Determine the (x, y) coordinate at the center of the cell enclosing the given text.  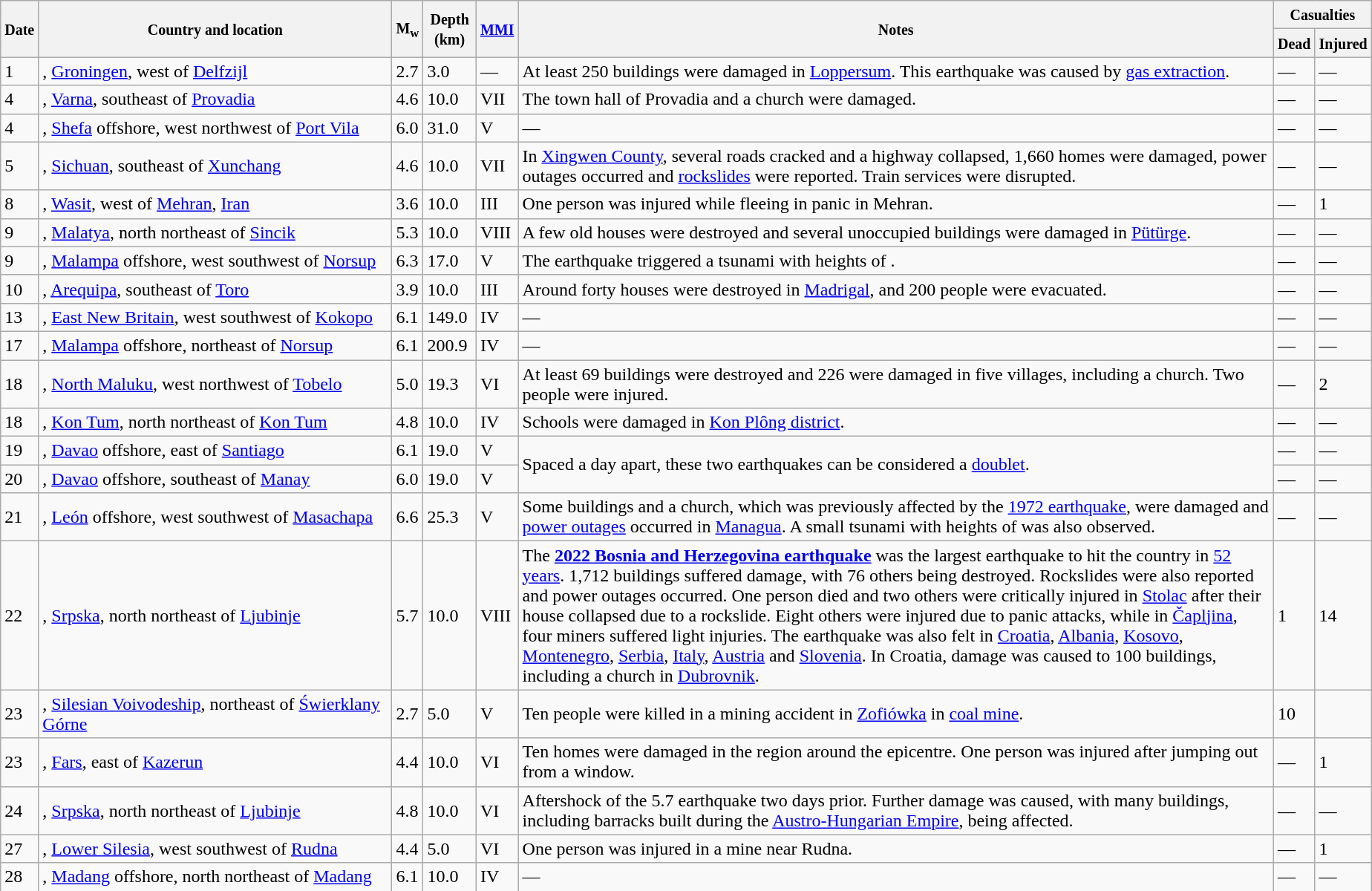
, Silesian Voivodeship, northeast of Świerklany Górne (215, 714)
The town hall of Provadia and a church were damaged. (895, 99)
Injured (1343, 43)
, Lower Silesia, west southwest of Rudna (215, 849)
Schools were damaged in Kon Plông district. (895, 422)
, Davao offshore, southeast of Manay (215, 479)
Around forty houses were destroyed in Madrigal, and 200 people were evacuated. (895, 289)
, East New Britain, west southwest of Kokopo (215, 317)
6.3 (408, 261)
Date (19, 29)
3.9 (408, 289)
, Malatya, north northeast of Sincik (215, 232)
At least 250 buildings were damaged in Loppersum. This earthquake was caused by gas extraction. (895, 71)
28 (19, 877)
, North Maluku, west northwest of Tobelo (215, 383)
Dead (1294, 43)
3.0 (450, 71)
, Kon Tum, north northeast of Kon Tum (215, 422)
14 (1343, 616)
, Malampa offshore, west southwest of Norsup (215, 261)
5.7 (408, 616)
13 (19, 317)
, León offshore, west southwest of Masachapa (215, 517)
19.3 (450, 383)
Notes (895, 29)
Mw (408, 29)
The earthquake triggered a tsunami with heights of . (895, 261)
24 (19, 811)
149.0 (450, 317)
200.9 (450, 345)
, Arequipa, southeast of Toro (215, 289)
17 (19, 345)
, Groningen, west of Delfzijl (215, 71)
, Sichuan, southeast of Xunchang (215, 166)
, Malampa offshore, northeast of Norsup (215, 345)
6.6 (408, 517)
, Fars, east of Kazerun (215, 762)
20 (19, 479)
Ten homes were damaged in the region around the epicentre. One person was injured after jumping out from a window. (895, 762)
2 (1343, 383)
, Shefa offshore, west northwest of Port Vila (215, 128)
5.3 (408, 232)
21 (19, 517)
, Varna, southeast of Provadia (215, 99)
One person was injured in a mine near Rudna. (895, 849)
, Wasit, west of Mehran, Iran (215, 204)
Casualties (1322, 15)
Ten people were killed in a mining accident in Zofiówka in coal mine. (895, 714)
Country and location (215, 29)
Depth (km) (450, 29)
, Davao offshore, east of Santiago (215, 451)
17.0 (450, 261)
5 (19, 166)
One person was injured while fleeing in panic in Mehran. (895, 204)
At least 69 buildings were destroyed and 226 were damaged in five villages, including a church. Two people were injured. (895, 383)
19 (19, 451)
31.0 (450, 128)
Spaced a day apart, these two earthquakes can be considered a doublet. (895, 465)
MMI (497, 29)
8 (19, 204)
A few old houses were destroyed and several unoccupied buildings were damaged in Pütürge. (895, 232)
27 (19, 849)
25.3 (450, 517)
22 (19, 616)
, Madang offshore, north northeast of Madang (215, 877)
3.6 (408, 204)
